Return [x, y] of the center of cell containing provided text 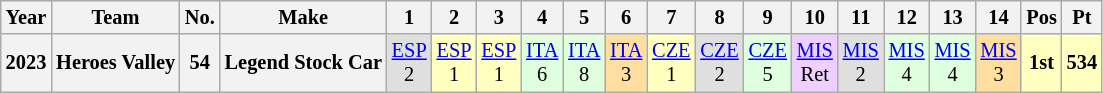
ITA8 [584, 63]
8 [719, 17]
7 [671, 17]
MIS3 [999, 63]
12 [907, 17]
2 [454, 17]
No. [200, 17]
Heroes Valley [116, 63]
10 [815, 17]
5 [584, 17]
ITA6 [542, 63]
Make [304, 17]
ITA3 [626, 63]
3 [498, 17]
Team [116, 17]
54 [200, 63]
MIS2 [861, 63]
Pt [1082, 17]
MISRet [815, 63]
4 [542, 17]
534 [1082, 63]
6 [626, 17]
CZE2 [719, 63]
1 [410, 17]
14 [999, 17]
13 [953, 17]
Legend Stock Car [304, 63]
1st [1041, 63]
Year [26, 17]
Pos [1041, 17]
CZE5 [768, 63]
9 [768, 17]
2023 [26, 63]
CZE1 [671, 63]
ESP2 [410, 63]
11 [861, 17]
